From the cell containing the given text, extract its center point as (x, y) coordinate. 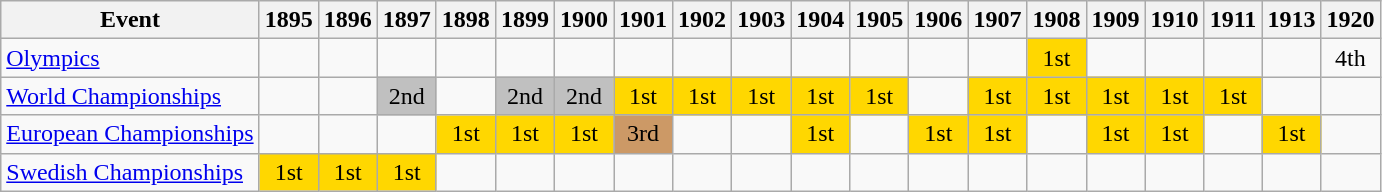
1908 (1056, 20)
1899 (524, 20)
1904 (820, 20)
Olympics (130, 58)
1910 (1174, 20)
1896 (348, 20)
1906 (938, 20)
Event (130, 20)
1913 (1292, 20)
1901 (644, 20)
1907 (998, 20)
1898 (466, 20)
1905 (880, 20)
Swedish Championships (130, 172)
1897 (406, 20)
1920 (1350, 20)
3rd (644, 134)
European Championships (130, 134)
1909 (1116, 20)
1903 (762, 20)
1900 (584, 20)
1902 (702, 20)
4th (1350, 58)
1895 (288, 20)
1911 (1233, 20)
World Championships (130, 96)
